Return (X, Y) of the center of cell containing provided text 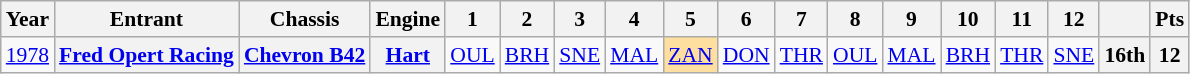
3 (580, 19)
Engine (408, 19)
11 (1022, 19)
Chevron B42 (304, 55)
6 (746, 19)
1978 (28, 55)
Pts (1170, 19)
4 (634, 19)
2 (528, 19)
9 (911, 19)
7 (802, 19)
5 (690, 19)
Hart (408, 55)
16th (1124, 55)
1 (472, 19)
10 (968, 19)
Fred Opert Racing (146, 55)
DON (746, 55)
Year (28, 19)
Chassis (304, 19)
8 (855, 19)
Entrant (146, 19)
ZAN (690, 55)
